Output the [x, y] coordinate of the center of the cell containing the given text.  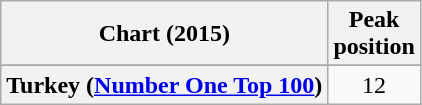
Peakposition [374, 34]
Chart (2015) [164, 34]
Turkey (Number One Top 100) [164, 85]
12 [374, 85]
